Identify which cell holds the provided text, then report its (x, y) central coordinate. 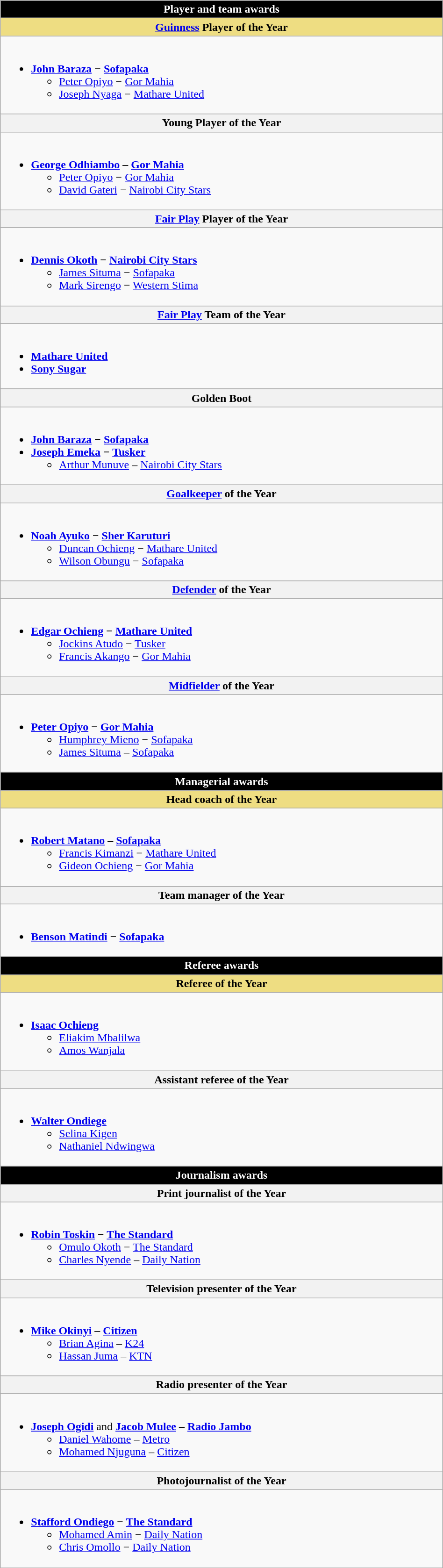
Referee of the Year (221, 983)
Young Player of the Year (221, 123)
Head coach of the Year (221, 799)
Benson Matindi − Sofapaka (221, 930)
Noah Ayuko − Sher Karuturi Duncan Ochieng − Mathare United Wilson Obungu − Sofapaka (221, 542)
John Baraza − Sofapaka Peter Opiyo − Gor Mahia Joseph Nyaga − Mathare United (221, 75)
Assistant referee of the Year (221, 1079)
Robin Toskin − The Standard Omulo Okoth − The Standard Charles Nyende – Daily Nation (221, 1241)
Fair Play Team of the Year (221, 315)
Isaac OchiengEliakim MbalilwaAmos Wanjala (221, 1031)
Goalkeeper of the Year (221, 494)
Fair Play Player of the Year (221, 219)
Golden Boot (221, 398)
Managerial awards (221, 781)
Mathare UnitedSony Sugar (221, 356)
Television presenter of the Year (221, 1289)
Referee awards (221, 966)
Edgar Ochieng − Mathare United Jockins Atudo − Tusker Francis Akango − Gor Mahia (221, 637)
Walter OndiegeSelina KigenNathaniel Ndwingwa (221, 1127)
Joseph Ogidi and Jacob Mulee – Radio Jambo Daniel Wahome – Metro Mohamed Njuguna – Citizen (221, 1433)
Journalism awards (221, 1175)
Team manager of the Year (221, 895)
Defender of the Year (221, 590)
Radio presenter of the Year (221, 1385)
Stafford Ondiego − The Standard Mohamed Amin − Daily Nation Chris Omollo − Daily Nation (221, 1528)
George Odhiambo – Gor Mahia Peter Opiyo − Gor Mahia David Gateri − Nairobi City Stars (221, 171)
Photojournalist of the Year (221, 1481)
John Baraza − Sofapaka Joseph Emeka − Tusker Arthur Munuve – Nairobi City Stars (221, 446)
Mike Okinyi – Citizen Brian Agina – K24 Hassan Juma – KTN (221, 1337)
Player and team awards (221, 9)
Peter Opiyo − Gor Mahia Humphrey Mieno − Sofapaka James Situma – Sofapaka (221, 734)
Robert Matano – Sofapaka Francis Kimanzi − Mathare United Gideon Ochieng − Gor Mahia (221, 847)
Guinness Player of the Year (221, 27)
Midfielder of the Year (221, 686)
Print journalist of the Year (221, 1193)
Dennis Okoth − Nairobi City Stars James Situma − Sofapaka Mark Sirengo − Western Stima (221, 266)
